Return [X, Y] of the center of cell containing provided text 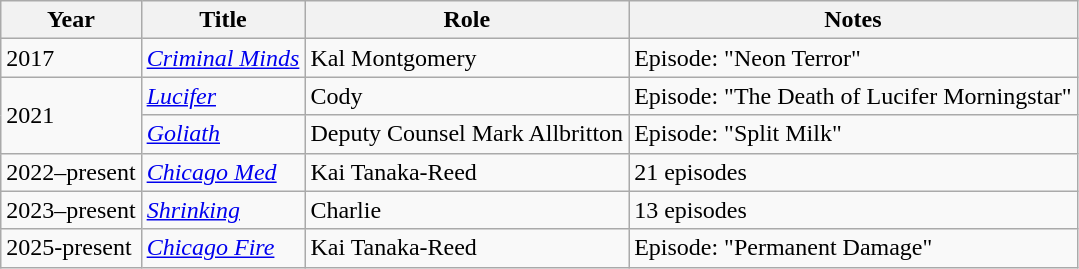
2022–present [71, 172]
Chicago Med [223, 172]
2021 [71, 115]
Role [467, 20]
Year [71, 20]
Shrinking [223, 210]
2017 [71, 58]
21 episodes [854, 172]
Cody [467, 96]
2023–present [71, 210]
Episode: "Split Milk" [854, 134]
Charlie [467, 210]
2025-present [71, 248]
Criminal Minds [223, 58]
Notes [854, 20]
Goliath [223, 134]
Chicago Fire [223, 248]
Episode: "Neon Terror" [854, 58]
Lucifer [223, 96]
Kal Montgomery [467, 58]
Episode: "The Death of Lucifer Morningstar" [854, 96]
Deputy Counsel Mark Allbritton [467, 134]
Title [223, 20]
13 episodes [854, 210]
Episode: "Permanent Damage" [854, 248]
